Scan for the cell matching the given text and deliver its [x, y] coordinate at center. 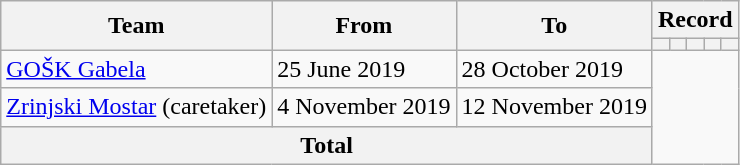
Zrinjski Mostar (caretaker) [136, 107]
12 November 2019 [554, 107]
4 November 2019 [364, 107]
GOŠK Gabela [136, 69]
Record [695, 20]
Total [327, 145]
28 October 2019 [554, 69]
25 June 2019 [364, 69]
To [554, 26]
Team [136, 26]
From [364, 26]
